Scan for the cell matching the given text and deliver its (x, y) coordinate at center. 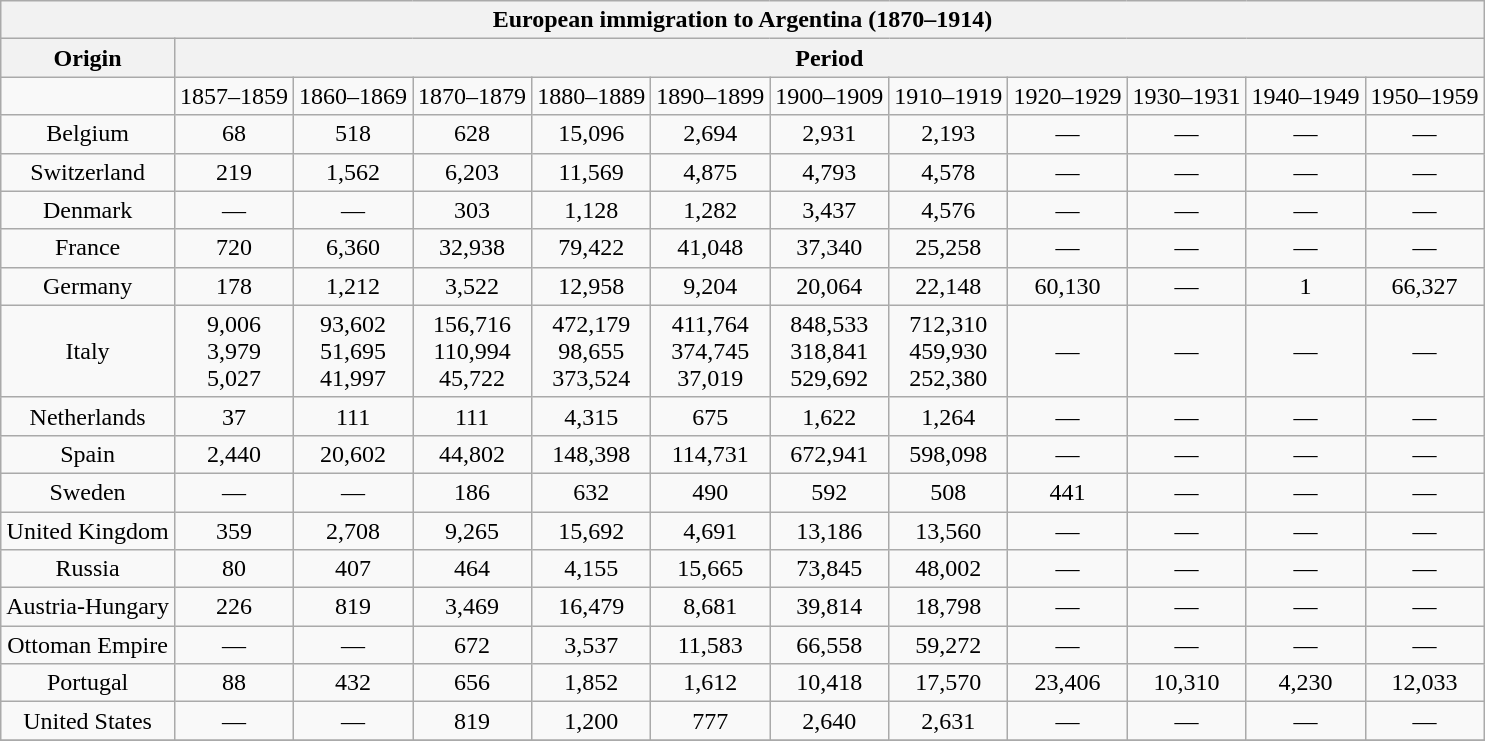
1860–1869 (354, 96)
9,265 (472, 531)
178 (234, 286)
712,310459,930252,380 (948, 351)
12,033 (1424, 683)
93,60251,69541,997 (354, 351)
1857–1859 (234, 96)
68 (234, 134)
1,612 (710, 683)
13,560 (948, 531)
4,793 (830, 172)
8,681 (710, 607)
11,569 (592, 172)
10,310 (1186, 683)
4,576 (948, 210)
1900–1909 (830, 96)
303 (472, 210)
73,845 (830, 569)
1940–1949 (1306, 96)
79,422 (592, 248)
2,640 (830, 721)
1,200 (592, 721)
4,155 (592, 569)
10,418 (830, 683)
359 (234, 531)
219 (234, 172)
441 (1068, 492)
17,570 (948, 683)
59,272 (948, 645)
European immigration to Argentina (1870–1914) (742, 20)
592 (830, 492)
1950–1959 (1424, 96)
432 (354, 683)
48,002 (948, 569)
41,048 (710, 248)
25,258 (948, 248)
9,204 (710, 286)
1870–1879 (472, 96)
Sweden (88, 492)
1,212 (354, 286)
Germany (88, 286)
Russia (88, 569)
Belgium (88, 134)
3,522 (472, 286)
508 (948, 492)
1,264 (948, 416)
1880–1889 (592, 96)
2,193 (948, 134)
39,814 (830, 607)
11,583 (710, 645)
1,622 (830, 416)
18,798 (948, 607)
37 (234, 416)
632 (592, 492)
656 (472, 683)
4,875 (710, 172)
Denmark (88, 210)
3,437 (830, 210)
1890–1899 (710, 96)
156,716110,99445,722 (472, 351)
464 (472, 569)
2,708 (354, 531)
4,230 (1306, 683)
United Kingdom (88, 531)
598,098 (948, 454)
1,282 (710, 210)
23,406 (1068, 683)
411,764374,74537,019 (710, 351)
2,931 (830, 134)
777 (710, 721)
13,186 (830, 531)
80 (234, 569)
Switzerland (88, 172)
518 (354, 134)
1,128 (592, 210)
Italy (88, 351)
20,602 (354, 454)
1930–1931 (1186, 96)
148,398 (592, 454)
16,479 (592, 607)
490 (710, 492)
88 (234, 683)
4,578 (948, 172)
2,694 (710, 134)
15,692 (592, 531)
1,852 (592, 683)
1920–1929 (1068, 96)
3,469 (472, 607)
1910–1919 (948, 96)
44,802 (472, 454)
1,562 (354, 172)
472,17998,655373,524 (592, 351)
2,631 (948, 721)
Period (829, 58)
675 (710, 416)
628 (472, 134)
672,941 (830, 454)
12,958 (592, 286)
Netherlands (88, 416)
6,360 (354, 248)
186 (472, 492)
United States (88, 721)
22,148 (948, 286)
20,064 (830, 286)
6,203 (472, 172)
4,691 (710, 531)
Origin (88, 58)
407 (354, 569)
1 (1306, 286)
Portugal (88, 683)
4,315 (592, 416)
Austria-Hungary (88, 607)
60,130 (1068, 286)
Spain (88, 454)
848,533318,841529,692 (830, 351)
32,938 (472, 248)
114,731 (710, 454)
15,096 (592, 134)
France (88, 248)
Ottoman Empire (88, 645)
9,0063,9795,027 (234, 351)
226 (234, 607)
37,340 (830, 248)
66,327 (1424, 286)
2,440 (234, 454)
15,665 (710, 569)
3,537 (592, 645)
66,558 (830, 645)
720 (234, 248)
672 (472, 645)
